Search for the cell housing the specified text and yield its [x, y] center coordinate. 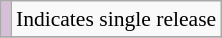
Indicates single release [116, 19]
